For the text-containing cell, return its midpoint in (X, Y) coordinate format. 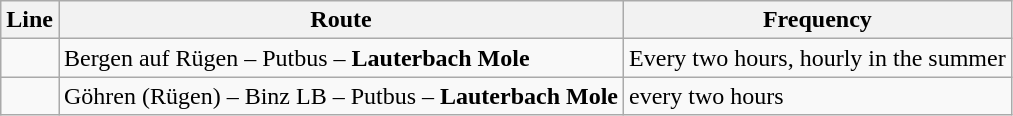
Route (340, 20)
Frequency (818, 20)
every two hours (818, 96)
Line (30, 20)
Bergen auf Rügen – Putbus – Lauterbach Mole (340, 58)
Göhren (Rügen) – Binz LB – Putbus – Lauterbach Mole (340, 96)
Every two hours, hourly in the summer (818, 58)
